Detect which cell encompasses the target text, then output its [X, Y] center coordinate. 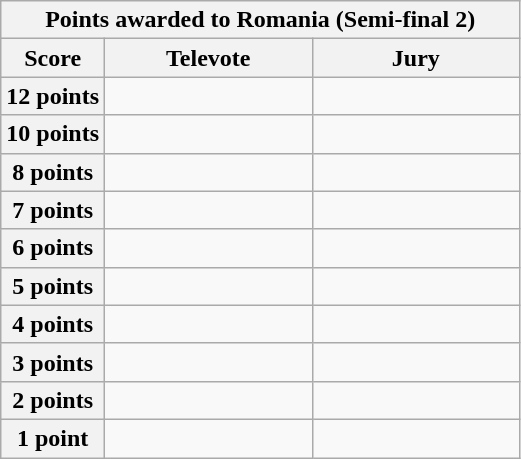
Televote [209, 58]
10 points [53, 134]
1 point [53, 438]
7 points [53, 210]
6 points [53, 248]
3 points [53, 362]
Score [53, 58]
4 points [53, 324]
2 points [53, 400]
5 points [53, 286]
8 points [53, 172]
12 points [53, 96]
Jury [416, 58]
Points awarded to Romania (Semi-final 2) [260, 20]
